For the text-containing cell, return its midpoint in (x, y) coordinate format. 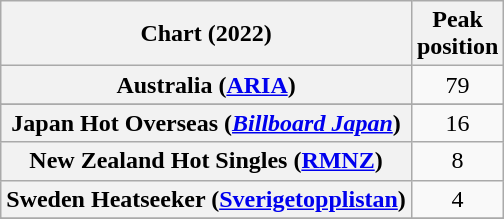
Peakposition (457, 34)
79 (457, 85)
Chart (2022) (206, 34)
Australia (ARIA) (206, 85)
16 (457, 123)
8 (457, 161)
4 (457, 199)
Japan Hot Overseas (Billboard Japan) (206, 123)
Sweden Heatseeker (Sverigetopplistan) (206, 199)
New Zealand Hot Singles (RMNZ) (206, 161)
